Provide the [X, Y] coordinate of the cell's center where the given text is located.  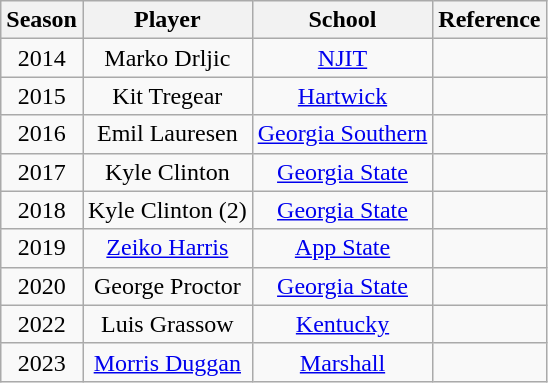
NJIT [342, 58]
Kit Tregear [167, 96]
Kyle Clinton [167, 172]
2015 [42, 96]
Morris Duggan [167, 362]
Kentucky [342, 324]
2023 [42, 362]
Player [167, 20]
2014 [42, 58]
App State [342, 248]
Zeiko Harris [167, 248]
Luis Grassow [167, 324]
Georgia Southern [342, 134]
Emil Lauresen [167, 134]
2018 [42, 210]
2017 [42, 172]
George Proctor [167, 286]
2020 [42, 286]
2022 [42, 324]
Hartwick [342, 96]
2019 [42, 248]
Marko Drljic [167, 58]
Marshall [342, 362]
Reference [490, 20]
Season [42, 20]
2016 [42, 134]
Kyle Clinton (2) [167, 210]
School [342, 20]
